Determine the [x, y] coordinate at the center of the cell enclosing the given text.  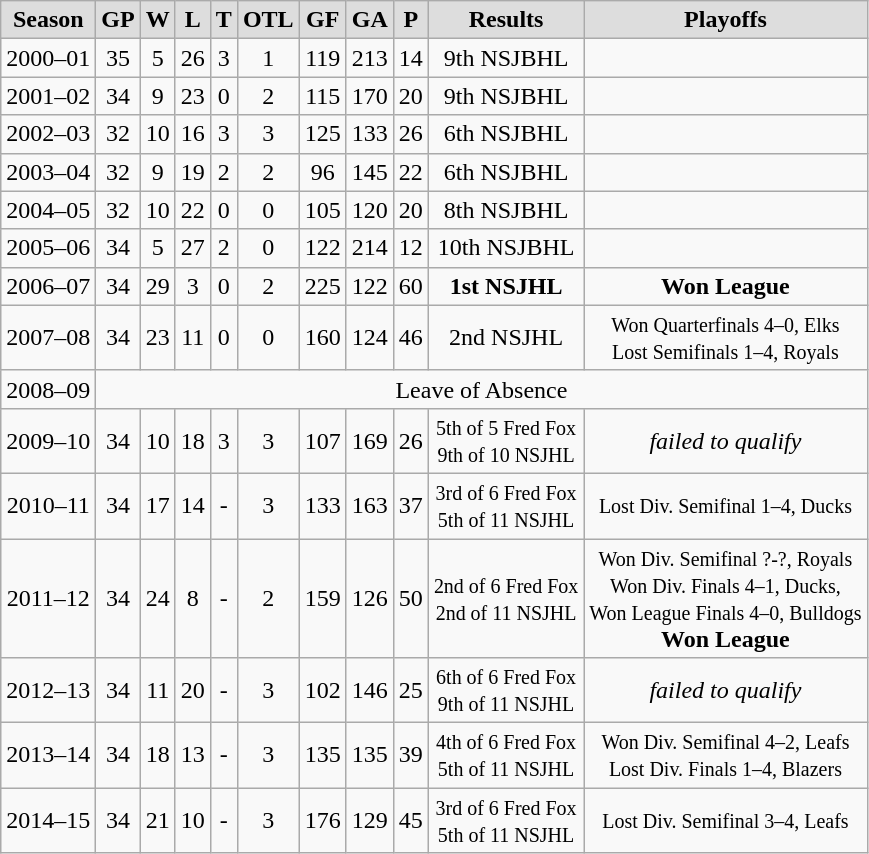
5th of 5 Fred Fox9th of 10 NSJHL [506, 440]
4th of 6 Fred Fox5th of 11 NSJHL [506, 756]
Playoffs [726, 20]
37 [410, 506]
159 [322, 598]
39 [410, 756]
2001–02 [48, 96]
146 [370, 690]
35 [118, 58]
29 [158, 286]
Leave of Absence [482, 389]
60 [410, 286]
105 [322, 210]
2009–10 [48, 440]
115 [322, 96]
Won League [726, 286]
126 [370, 598]
2013–14 [48, 756]
2014–15 [48, 820]
2005–06 [48, 248]
W [158, 20]
17 [158, 506]
125 [322, 134]
Lost Div. Semifinal 3–4, Leafs [726, 820]
45 [410, 820]
2012–13 [48, 690]
1st NSJHL [506, 286]
46 [410, 338]
19 [192, 172]
GA [370, 20]
102 [322, 690]
129 [370, 820]
214 [370, 248]
13 [192, 756]
Season [48, 20]
8 [192, 598]
2008–09 [48, 389]
T [224, 20]
L [192, 20]
120 [370, 210]
163 [370, 506]
2007–08 [48, 338]
Lost Div. Semifinal 1–4, Ducks [726, 506]
25 [410, 690]
2011–12 [48, 598]
Won Div. Semifinal 4–2, LeafsLost Div. Finals 1–4, Blazers [726, 756]
P [410, 20]
169 [370, 440]
24 [158, 598]
10th NSJBHL [506, 248]
2002–03 [48, 134]
124 [370, 338]
119 [322, 58]
2010–11 [48, 506]
GF [322, 20]
2003–04 [48, 172]
1 [268, 58]
8th NSJBHL [506, 210]
Won Div. Semifinal ?-?, RoyalsWon Div. Finals 4–1, Ducks, Won League Finals 4–0, BulldogsWon League [726, 598]
2nd NSJHL [506, 338]
96 [322, 172]
176 [322, 820]
50 [410, 598]
2004–05 [48, 210]
GP [118, 20]
Results [506, 20]
16 [192, 134]
2006–07 [48, 286]
225 [322, 286]
12 [410, 248]
Won Quarterfinals 4–0, ElksLost Semifinals 1–4, Royals [726, 338]
2000–01 [48, 58]
170 [370, 96]
107 [322, 440]
6th of 6 Fred Fox9th of 11 NSJHL [506, 690]
OTL [268, 20]
21 [158, 820]
27 [192, 248]
2nd of 6 Fred Fox2nd of 11 NSJHL [506, 598]
213 [370, 58]
145 [370, 172]
160 [322, 338]
